Locate the cell with the specified text and output its [X, Y] center coordinate. 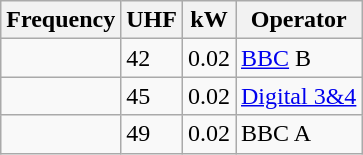
Frequency [61, 20]
45 [152, 96]
UHF [152, 20]
Digital 3&4 [299, 96]
Operator [299, 20]
BBC A [299, 134]
BBC B [299, 58]
42 [152, 58]
49 [152, 134]
kW [208, 20]
